Detect which cell encompasses the target text, then output its (x, y) center coordinate. 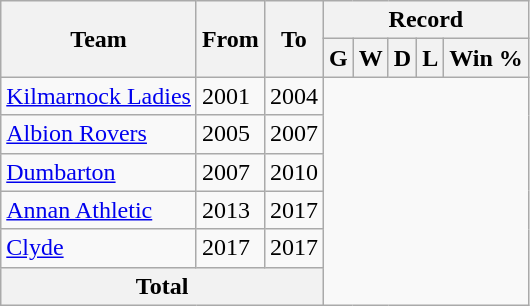
2004 (294, 96)
2001 (230, 96)
2005 (230, 134)
Dumbarton (99, 172)
Albion Rovers (99, 134)
From (230, 39)
2013 (230, 210)
Clyde (99, 248)
D (402, 58)
Kilmarnock Ladies (99, 96)
Team (99, 39)
2010 (294, 172)
Total (162, 286)
Record (426, 20)
L (430, 58)
G (338, 58)
Win % (486, 58)
W (370, 58)
Annan Athletic (99, 210)
To (294, 39)
